Determine the (X, Y) coordinate at the center of the cell enclosing the given text.  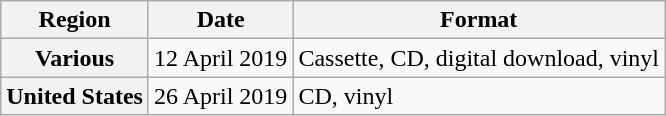
CD, vinyl (479, 96)
12 April 2019 (220, 58)
Region (75, 20)
26 April 2019 (220, 96)
United States (75, 96)
Format (479, 20)
Date (220, 20)
Various (75, 58)
Cassette, CD, digital download, vinyl (479, 58)
